Return [X, Y] of the center of cell containing provided text 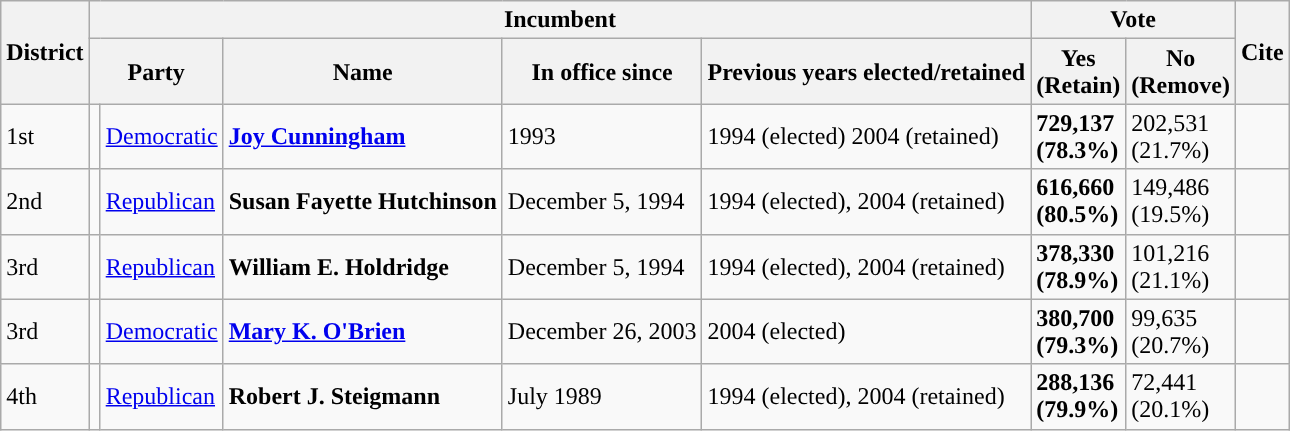
1994 (elected) 2004 (retained) [866, 136]
Incumbent [560, 20]
729,137(78.3%) [1078, 136]
2nd [45, 202]
December 26, 2003 [602, 332]
William E. Holdridge [362, 266]
In office since [602, 72]
378,330(78.9%) [1078, 266]
Susan Fayette Hutchinson [362, 202]
Vote [1134, 20]
149,486(19.5%) [1181, 202]
2004 (elected) [866, 332]
380,700(79.3%) [1078, 332]
288,136(79.9%) [1078, 396]
District [45, 52]
Previous years elected/retained [866, 72]
Name [362, 72]
July 1989 [602, 396]
4th [45, 396]
616,660(80.5%) [1078, 202]
Mary K. O'Brien [362, 332]
202,531(21.7%) [1181, 136]
72,441(20.1%) [1181, 396]
101,216(21.1%) [1181, 266]
99,635(20.7%) [1181, 332]
Joy Cunningham [362, 136]
1993 [602, 136]
Cite [1262, 52]
Yes(Retain) [1078, 72]
1st [45, 136]
Party [156, 72]
No(Remove) [1181, 72]
Robert J. Steigmann [362, 396]
